Return [X, Y] of the center of cell containing provided text 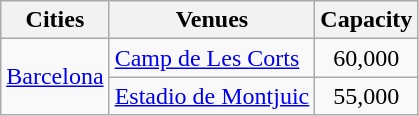
Capacity [366, 20]
Cities [55, 20]
55,000 [366, 96]
Venues [212, 20]
Estadio de Montjuic [212, 96]
Camp de Les Corts [212, 58]
60,000 [366, 58]
Barcelona [55, 77]
